Output the (X, Y) coordinate of the center of the cell containing the given text.  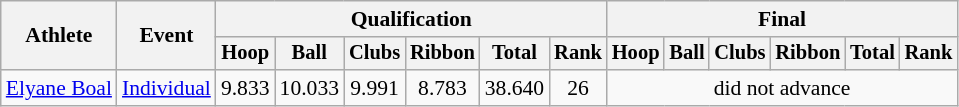
did not advance (782, 88)
Elyane Boal (59, 88)
9.991 (374, 88)
26 (578, 88)
Athlete (59, 36)
9.833 (246, 88)
Final (782, 19)
Qualification (412, 19)
Event (166, 36)
8.783 (442, 88)
10.033 (310, 88)
38.640 (514, 88)
Individual (166, 88)
